Detect which cell encompasses the target text, then output its [x, y] center coordinate. 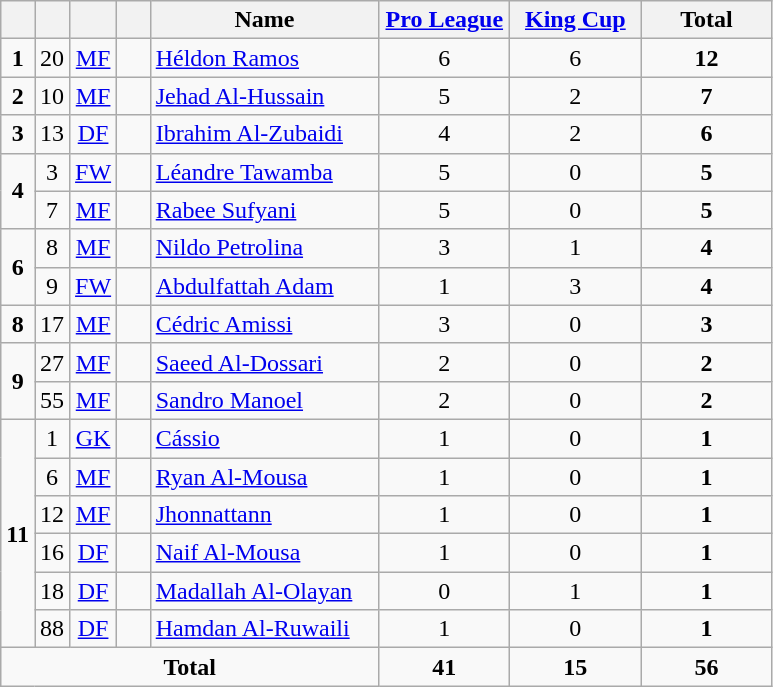
Sandro Manoel [264, 400]
GK [94, 438]
Cássio [264, 438]
Rabee Sufyani [264, 210]
Name [264, 20]
Saeed Al-Dossari [264, 362]
88 [52, 629]
15 [576, 667]
Ibrahim Al-Zubaidi [264, 134]
Naif Al-Mousa [264, 553]
27 [52, 362]
Ryan Al-Mousa [264, 477]
Léandre Tawamba [264, 172]
Pro League [444, 20]
17 [52, 324]
Hamdan Al-Ruwaili [264, 629]
Abdulfattah Adam [264, 286]
10 [52, 96]
11 [18, 533]
Jehad Al-Hussain [264, 96]
Madallah Al-Olayan [264, 591]
18 [52, 591]
56 [706, 667]
13 [52, 134]
55 [52, 400]
Héldon Ramos [264, 58]
Cédric Amissi [264, 324]
20 [52, 58]
King Cup [576, 20]
16 [52, 553]
41 [444, 667]
Nildo Petrolina [264, 248]
Jhonnattann [264, 515]
